Search for the cell housing the specified text and yield its [x, y] center coordinate. 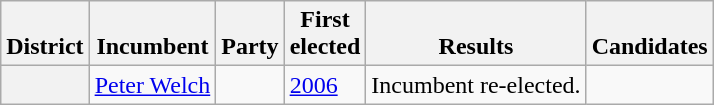
2006 [325, 85]
Results [476, 34]
Incumbent re-elected. [476, 85]
Firstelected [325, 34]
Peter Welch [152, 85]
Incumbent [152, 34]
Party [250, 34]
District [45, 34]
Candidates [650, 34]
